Extract the (X, Y) coordinate from the center of the cell holding the provided text.  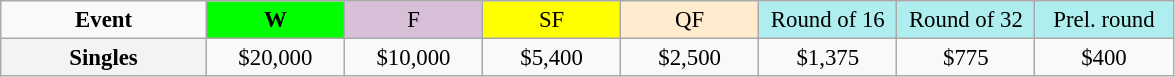
$400 (1104, 58)
QF (690, 20)
$20,000 (275, 58)
$10,000 (413, 58)
Round of 16 (828, 20)
$1,375 (828, 58)
Event (104, 20)
W (275, 20)
Singles (104, 58)
$2,500 (690, 58)
Prel. round (1104, 20)
Round of 32 (966, 20)
$775 (966, 58)
SF (552, 20)
F (413, 20)
$5,400 (552, 58)
